Locate the cell with the specified text and output its [x, y] center coordinate. 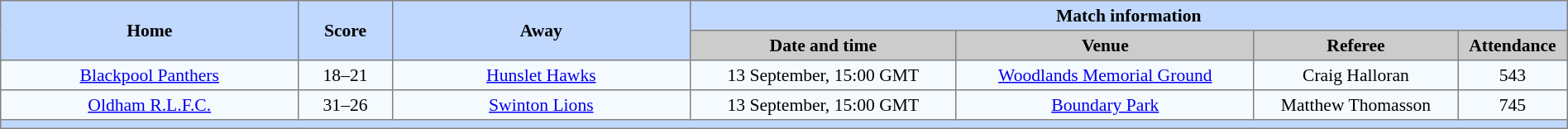
Oldham R.L.F.C. [150, 105]
Venue [1105, 45]
Away [541, 31]
Referee [1355, 45]
Swinton Lions [541, 105]
Boundary Park [1105, 105]
Craig Halloran [1355, 75]
Date and time [823, 45]
31–26 [346, 105]
543 [1513, 75]
Match information [1128, 16]
Home [150, 31]
Hunslet Hawks [541, 75]
18–21 [346, 75]
Attendance [1513, 45]
Blackpool Panthers [150, 75]
Woodlands Memorial Ground [1105, 75]
Matthew Thomasson [1355, 105]
Score [346, 31]
745 [1513, 105]
